Return the [X, Y] coordinate for the center point of the cell that contains the specified text.  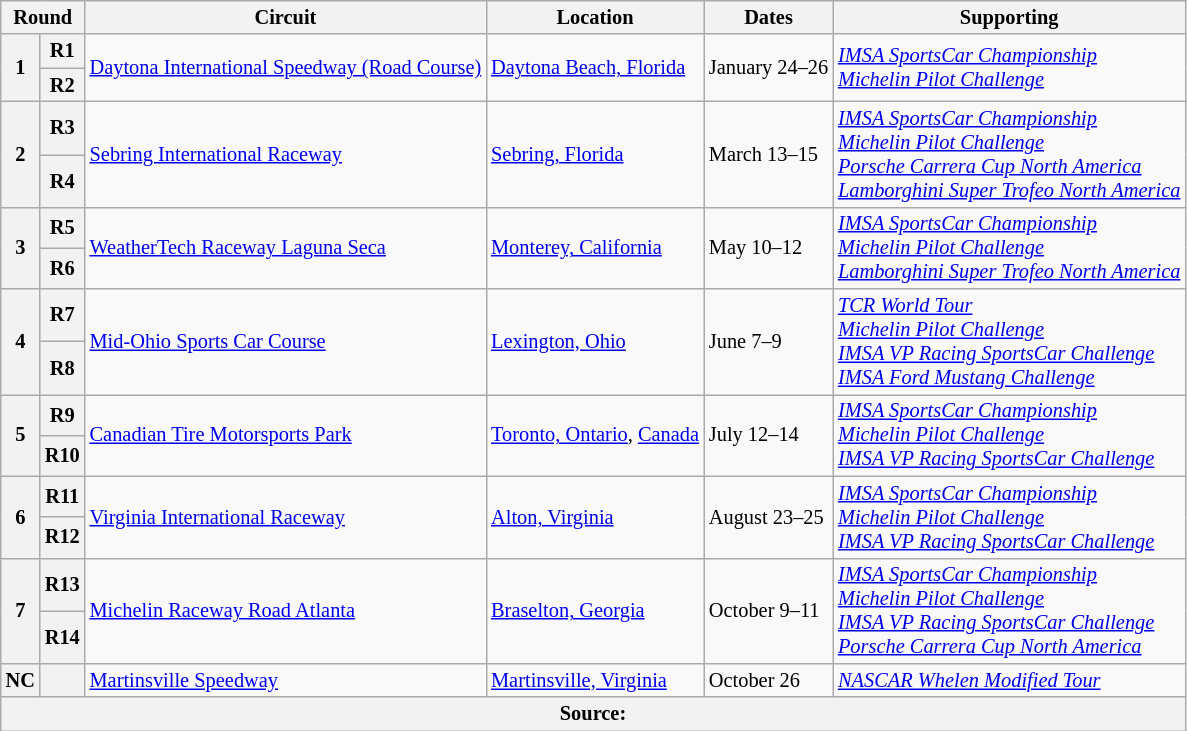
Supporting [1009, 17]
7 [20, 611]
Michelin Raceway Road Atlanta [286, 611]
R8 [62, 368]
Daytona International Speedway (Road Course) [286, 68]
R6 [62, 268]
August 23–25 [768, 517]
6 [20, 517]
IMSA SportsCar ChampionshipMichelin Pilot Challenge [1009, 68]
R12 [62, 538]
Monterey, California [595, 248]
Sebring, Florida [595, 154]
Canadian Tire Motorsports Park [286, 435]
5 [20, 435]
IMSA SportsCar ChampionshipMichelin Pilot ChallengePorsche Carrera Cup North AmericaLamborghini Super Trofeo North America [1009, 154]
3 [20, 248]
Martinsville, Virginia [595, 680]
Braselton, Georgia [595, 611]
TCR World TourMichelin Pilot ChallengeIMSA VP Racing SportsCar ChallengeIMSA Ford Mustang Challenge [1009, 342]
WeatherTech Raceway Laguna Seca [286, 248]
R2 [62, 85]
R11 [62, 496]
June 7–9 [768, 342]
4 [20, 342]
Lexington, Ohio [595, 342]
Virginia International Raceway [286, 517]
Martinsville Speedway [286, 680]
1 [20, 68]
Mid-Ohio Sports Car Course [286, 342]
January 24–26 [768, 68]
July 12–14 [768, 435]
R1 [62, 51]
NC [20, 680]
IMSA SportsCar ChampionshipMichelin Pilot ChallengeIMSA VP Racing SportsCar ChallengePorsche Carrera Cup North America [1009, 611]
May 10–12 [768, 248]
October 26 [768, 680]
Source: [594, 714]
Circuit [286, 17]
Toronto, Ontario, Canada [595, 435]
R5 [62, 228]
Location [595, 17]
Dates [768, 17]
R13 [62, 584]
R10 [62, 456]
Daytona Beach, Florida [595, 68]
March 13–15 [768, 154]
R4 [62, 180]
Sebring International Raceway [286, 154]
NASCAR Whelen Modified Tour [1009, 680]
October 9–11 [768, 611]
IMSA SportsCar ChampionshipMichelin Pilot ChallengeLamborghini Super Trofeo North America [1009, 248]
Round [43, 17]
2 [20, 154]
R14 [62, 636]
R7 [62, 316]
R3 [62, 128]
R9 [62, 414]
Alton, Virginia [595, 517]
